Return the [X, Y] coordinate for the center point of the cell that contains the specified text.  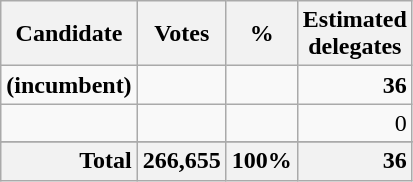
0 [354, 123]
Total [69, 161]
Votes [182, 34]
Candidate [69, 34]
266,655 [182, 161]
% [262, 34]
Estimateddelegates [354, 34]
100% [262, 161]
(incumbent) [69, 85]
